Search for the cell housing the specified text and yield its [X, Y] center coordinate. 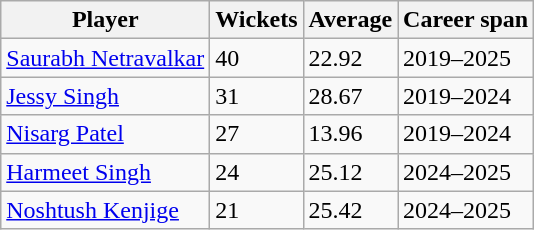
Wickets [256, 20]
21 [256, 210]
27 [256, 134]
40 [256, 58]
Noshtush Kenjige [106, 210]
28.67 [350, 96]
Nisarg Patel [106, 134]
Player [106, 20]
Average [350, 20]
24 [256, 172]
Harmeet Singh [106, 172]
22.92 [350, 58]
13.96 [350, 134]
25.12 [350, 172]
Jessy Singh [106, 96]
Career span [466, 20]
Saurabh Netravalkar [106, 58]
25.42 [350, 210]
2019–2025 [466, 58]
31 [256, 96]
